Return (x, y) of the center of cell containing provided text 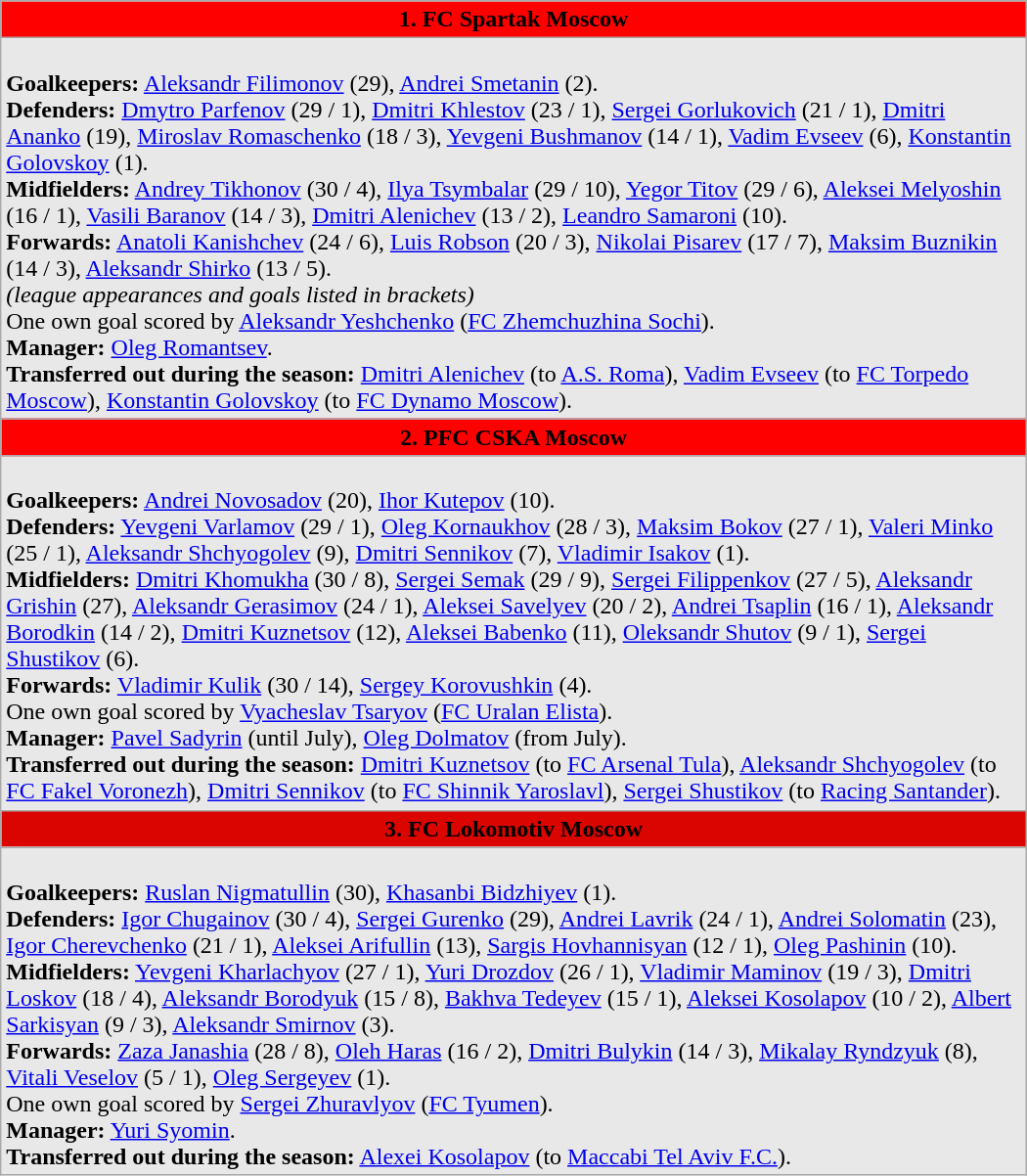
2. PFC CSKA Moscow (513, 437)
3. FC Lokomotiv Moscow (513, 829)
1. FC Spartak Moscow (513, 20)
